Scan for the cell matching the given text and deliver its (X, Y) coordinate at center. 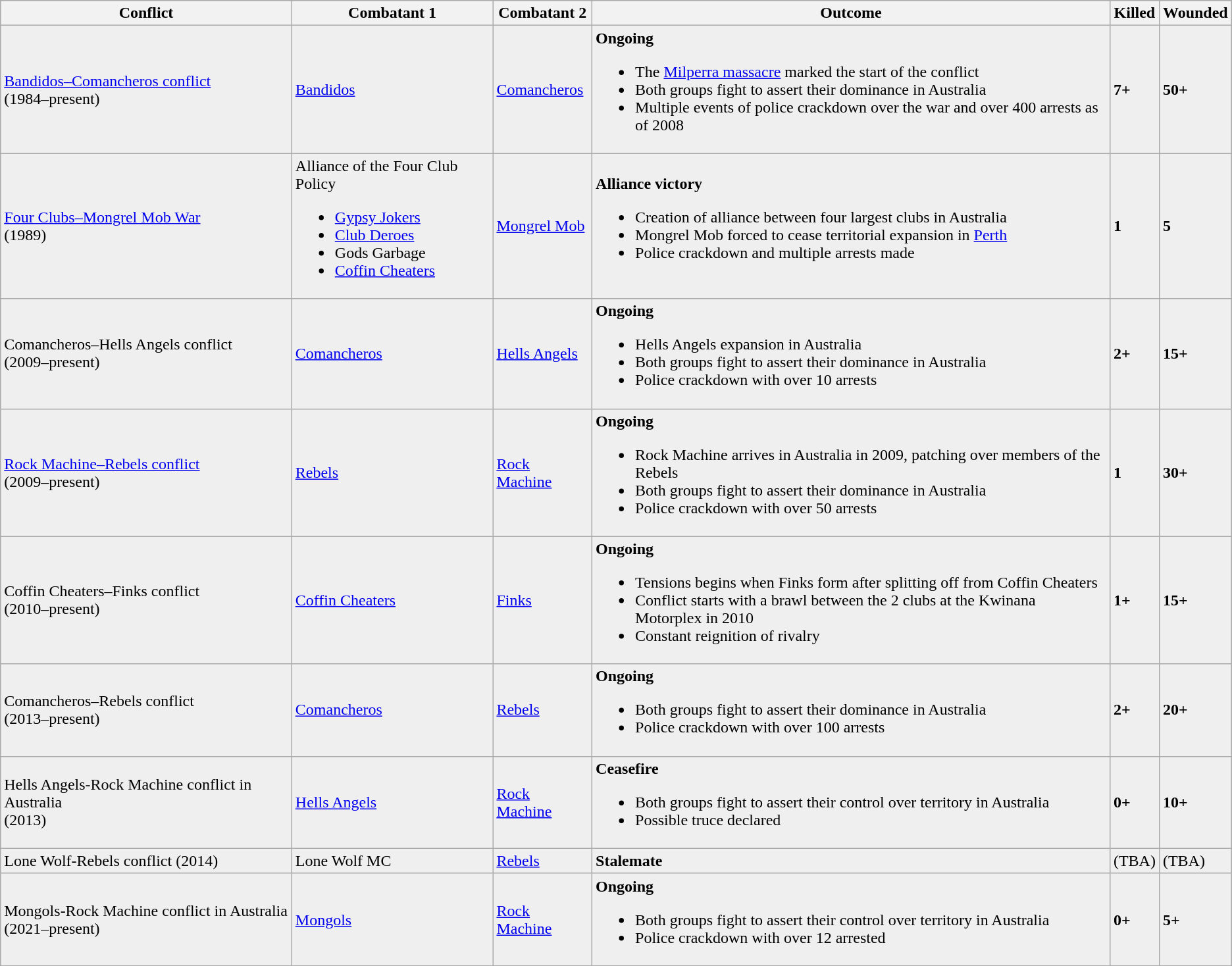
Finks (542, 600)
Coffin Cheaters (392, 600)
Mongols (392, 919)
50+ (1195, 89)
20+ (1195, 710)
7+ (1135, 89)
1+ (1135, 600)
Comancheros–Rebels conflict(2013–present) (146, 710)
Rock Machine–Rebels conflict(2009–present) (146, 472)
Mongrel Mob (542, 226)
Stalemate (852, 861)
Lone Wolf MC (392, 861)
30+ (1195, 472)
Conflict (146, 13)
Four Clubs–Mongrel Mob War(1989) (146, 226)
Wounded (1195, 13)
Bandidos–Comancheros conflict(1984–present) (146, 89)
Coffin Cheaters–Finks conflict(2010–present) (146, 600)
Hells Angels-Rock Machine conflict in Australia(2013) (146, 802)
10+ (1195, 802)
Mongols-Rock Machine conflict in Australia(2021–present) (146, 919)
Lone Wolf-Rebels conflict (2014) (146, 861)
Killed (1135, 13)
5 (1195, 226)
OngoingBoth groups fight to assert their dominance in AustraliaPolice crackdown with over 100 arrests (852, 710)
5+ (1195, 919)
Combatant 1 (392, 13)
Combatant 2 (542, 13)
Bandidos (392, 89)
Comancheros–Hells Angels conflict(2009–present) (146, 354)
OngoingHells Angels expansion in AustraliaBoth groups fight to assert their dominance in AustraliaPolice crackdown with over 10 arrests (852, 354)
OngoingBoth groups fight to assert their control over territory in AustraliaPolice crackdown with over 12 arrested (852, 919)
Alliance of the Four Club PolicyGypsy JokersClub DeroesGods GarbageCoffin Cheaters (392, 226)
Outcome (852, 13)
CeasefireBoth groups fight to assert their control over territory in AustraliaPossible truce declared (852, 802)
